Identify which cell holds the provided text, then report its (x, y) central coordinate. 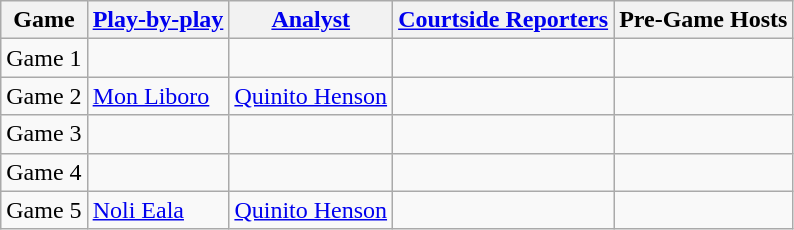
Game 3 (44, 134)
Mon Liboro (158, 96)
Noli Eala (158, 210)
Game 4 (44, 172)
Game (44, 20)
Play-by-play (158, 20)
Game 5 (44, 210)
Game 2 (44, 96)
Courtside Reporters (504, 20)
Game 1 (44, 58)
Analyst (311, 20)
Pre-Game Hosts (704, 20)
